Return the (X, Y) coordinate for the center point of the cell that contains the specified text.  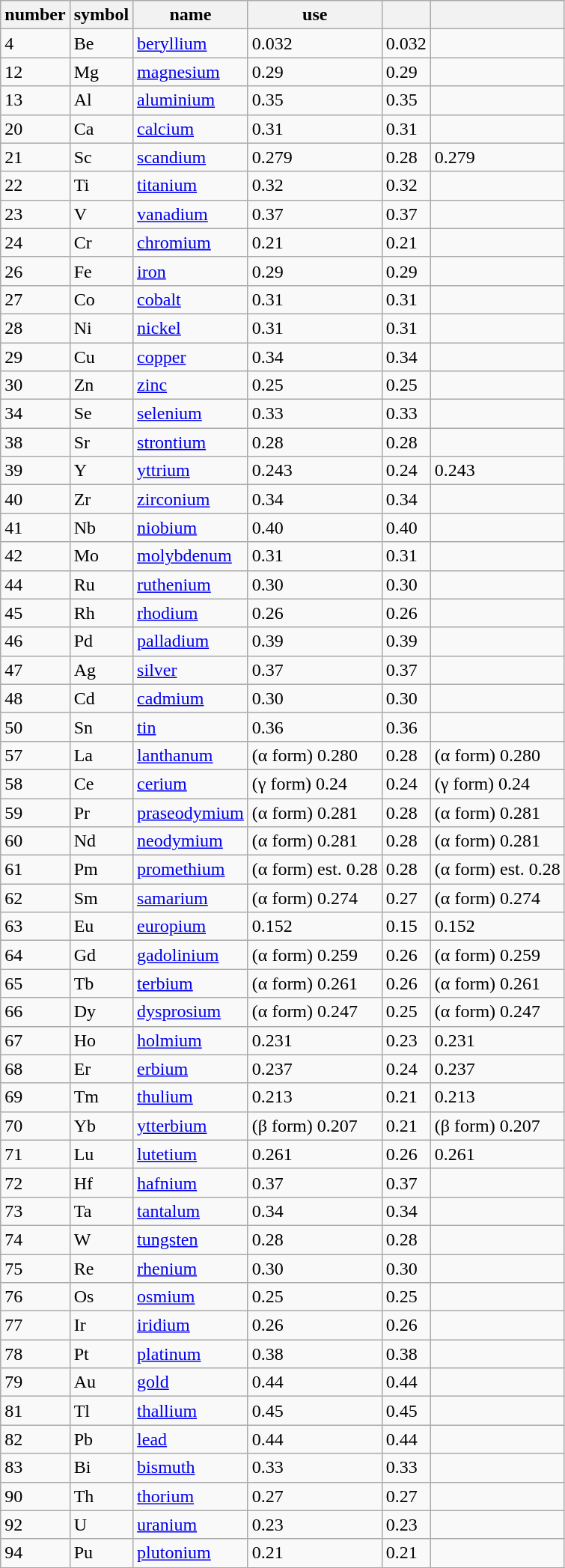
Tb (101, 983)
Ni (101, 328)
Th (101, 1496)
21 (35, 157)
Eu (101, 927)
44 (35, 585)
83 (35, 1468)
Ir (101, 1326)
12 (35, 72)
68 (35, 1069)
silver (191, 670)
23 (35, 214)
chromium (191, 242)
Re (101, 1269)
Fe (101, 271)
erbium (191, 1069)
69 (35, 1097)
59 (35, 812)
39 (35, 471)
ytterbium (191, 1126)
Er (101, 1069)
Y (101, 471)
64 (35, 955)
calcium (191, 129)
28 (35, 328)
48 (35, 698)
81 (35, 1411)
tungsten (191, 1239)
zinc (191, 385)
Sm (101, 898)
cobalt (191, 299)
name (191, 15)
65 (35, 983)
Tm (101, 1097)
76 (35, 1297)
cerium (191, 784)
rhodium (191, 613)
38 (35, 442)
lutetium (191, 1154)
71 (35, 1154)
0.15 (406, 927)
70 (35, 1126)
Lu (101, 1154)
Pb (101, 1439)
Mo (101, 556)
Mg (101, 72)
lanthanum (191, 755)
number (35, 15)
scandium (191, 157)
ruthenium (191, 585)
Al (101, 100)
thulium (191, 1097)
74 (35, 1239)
27 (35, 299)
Nd (101, 841)
Au (101, 1382)
platinum (191, 1354)
58 (35, 784)
Ta (101, 1211)
41 (35, 528)
Cd (101, 698)
Zn (101, 385)
Sc (101, 157)
Nb (101, 528)
Ho (101, 1040)
Ca (101, 129)
Ru (101, 585)
78 (35, 1354)
vanadium (191, 214)
75 (35, 1269)
94 (35, 1553)
plutonium (191, 1553)
Yb (101, 1126)
tantalum (191, 1211)
iron (191, 271)
67 (35, 1040)
20 (35, 129)
13 (35, 100)
Ag (101, 670)
Zr (101, 499)
promethium (191, 870)
Os (101, 1297)
79 (35, 1382)
W (101, 1239)
samarium (191, 898)
Sr (101, 442)
lead (191, 1439)
terbium (191, 983)
dysprosium (191, 1012)
uranium (191, 1525)
47 (35, 670)
90 (35, 1496)
thorium (191, 1496)
Pd (101, 641)
Pu (101, 1553)
iridium (191, 1326)
Bi (101, 1468)
Pm (101, 870)
92 (35, 1525)
neodymium (191, 841)
46 (35, 641)
gold (191, 1382)
77 (35, 1326)
60 (35, 841)
zirconium (191, 499)
strontium (191, 442)
Sn (101, 727)
42 (35, 556)
niobium (191, 528)
osmium (191, 1297)
rhenium (191, 1269)
73 (35, 1211)
molybdenum (191, 556)
U (101, 1525)
Rh (101, 613)
palladium (191, 641)
yttrium (191, 471)
magnesium (191, 72)
cadmium (191, 698)
Pt (101, 1354)
copper (191, 357)
Be (101, 43)
63 (35, 927)
beryllium (191, 43)
61 (35, 870)
29 (35, 357)
Dy (101, 1012)
europium (191, 927)
La (101, 755)
34 (35, 414)
45 (35, 613)
nickel (191, 328)
Tl (101, 1411)
bismuth (191, 1468)
82 (35, 1439)
use (314, 15)
selenium (191, 414)
titanium (191, 186)
thallium (191, 1411)
V (101, 214)
hafnium (191, 1183)
aluminium (191, 100)
tin (191, 727)
Cu (101, 357)
62 (35, 898)
57 (35, 755)
symbol (101, 15)
Gd (101, 955)
Se (101, 414)
Co (101, 299)
24 (35, 242)
Ti (101, 186)
66 (35, 1012)
holmium (191, 1040)
26 (35, 271)
Pr (101, 812)
gadolinium (191, 955)
Cr (101, 242)
22 (35, 186)
Hf (101, 1183)
40 (35, 499)
Ce (101, 784)
72 (35, 1183)
30 (35, 385)
50 (35, 727)
praseodymium (191, 812)
4 (35, 43)
